Return the (x, y) coordinate for the center point of the cell that contains the specified text.  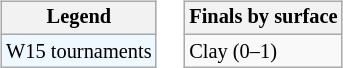
Clay (0–1) (263, 51)
Legend (78, 18)
W15 tournaments (78, 51)
Finals by surface (263, 18)
